Find where the given text appears and provide that cell's center as [x, y] coordinate. 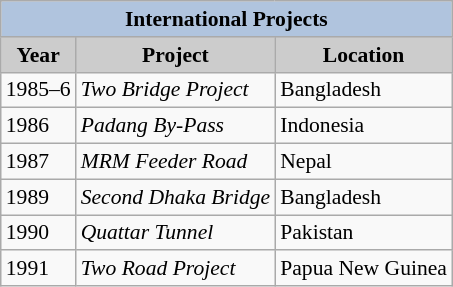
Location [364, 55]
Quattar Tunnel [176, 233]
Indonesia [364, 126]
Papua New Guinea [364, 269]
Padang By-Pass [176, 126]
Project [176, 55]
Nepal [364, 162]
1990 [38, 233]
1986 [38, 126]
International Projects [226, 19]
MRM Feeder Road [176, 162]
Year [38, 55]
Two Road Project [176, 269]
1985–6 [38, 90]
1991 [38, 269]
Second Dhaka Bridge [176, 197]
Two Bridge Project [176, 90]
Pakistan [364, 233]
1989 [38, 197]
1987 [38, 162]
